Identify which cell holds the provided text, then report its [X, Y] central coordinate. 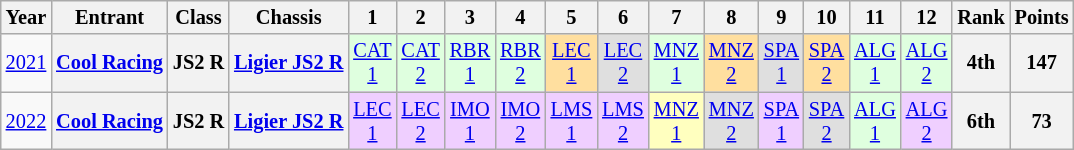
RBR2 [520, 63]
9 [782, 17]
3 [470, 17]
10 [826, 17]
CAT2 [420, 63]
147 [1042, 63]
Year [26, 17]
IMO1 [470, 121]
11 [875, 17]
2 [420, 17]
Entrant [110, 17]
Rank [980, 17]
IMO2 [520, 121]
7 [676, 17]
6th [980, 121]
LMS2 [623, 121]
RBR1 [470, 63]
12 [927, 17]
2022 [26, 121]
1 [372, 17]
5 [572, 17]
CAT1 [372, 63]
LMS1 [572, 121]
6 [623, 17]
Chassis [288, 17]
4 [520, 17]
Class [198, 17]
4th [980, 63]
8 [732, 17]
2021 [26, 63]
73 [1042, 121]
Points [1042, 17]
